Search for the cell housing the specified text and yield its [x, y] center coordinate. 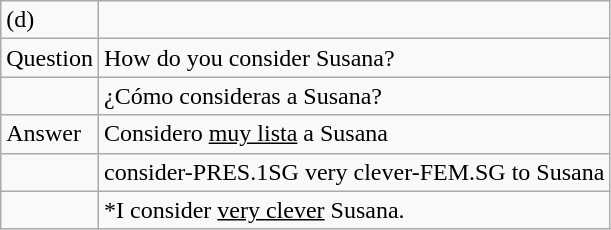
*I consider very clever Susana. [354, 210]
¿Cómo consideras a Susana? [354, 96]
Answer [50, 134]
consider-PRES.1SG very clever-FEM.SG to Susana [354, 172]
Considero muy lista a Susana [354, 134]
How do you consider Susana? [354, 58]
Question [50, 58]
(d) [50, 20]
